For the text-containing cell, return its midpoint in (x, y) coordinate format. 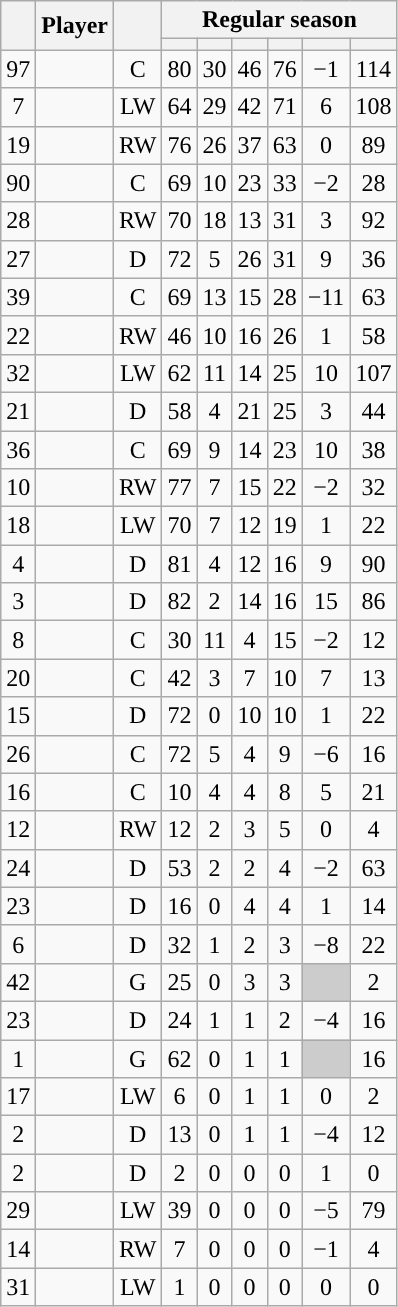
20 (18, 678)
71 (284, 107)
107 (374, 373)
77 (180, 488)
86 (374, 602)
82 (180, 602)
38 (374, 449)
92 (374, 221)
Player (75, 26)
17 (18, 1097)
−8 (326, 944)
108 (374, 107)
79 (374, 1211)
27 (18, 259)
89 (374, 145)
33 (284, 183)
81 (180, 564)
53 (180, 868)
97 (18, 69)
−6 (326, 754)
37 (250, 145)
64 (180, 107)
114 (374, 69)
80 (180, 69)
−11 (326, 297)
Regular season (280, 20)
−5 (326, 1211)
44 (374, 411)
